Scan for the cell matching the given text and deliver its [x, y] coordinate at center. 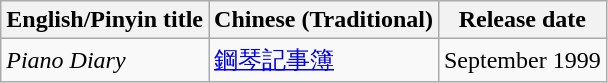
鋼琴記事簿 [324, 60]
Chinese (Traditional) [324, 20]
Release date [522, 20]
September 1999 [522, 60]
Piano Diary [105, 60]
English/Pinyin title [105, 20]
